Output the (x, y) coordinate of the center of the cell containing the given text.  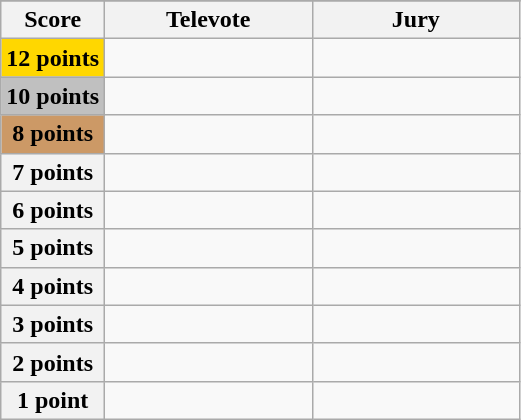
12 points (53, 58)
Score (53, 20)
3 points (53, 324)
1 point (53, 400)
4 points (53, 286)
10 points (53, 96)
Jury (416, 20)
2 points (53, 362)
8 points (53, 134)
7 points (53, 172)
5 points (53, 248)
Televote (209, 20)
6 points (53, 210)
